Find where the given text appears and provide that cell's center as (x, y) coordinate. 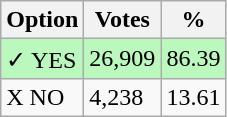
4,238 (122, 97)
X NO (42, 97)
✓ YES (42, 59)
13.61 (194, 97)
% (194, 20)
26,909 (122, 59)
86.39 (194, 59)
Votes (122, 20)
Option (42, 20)
